Output the [X, Y] coordinate of the center of the cell containing the given text.  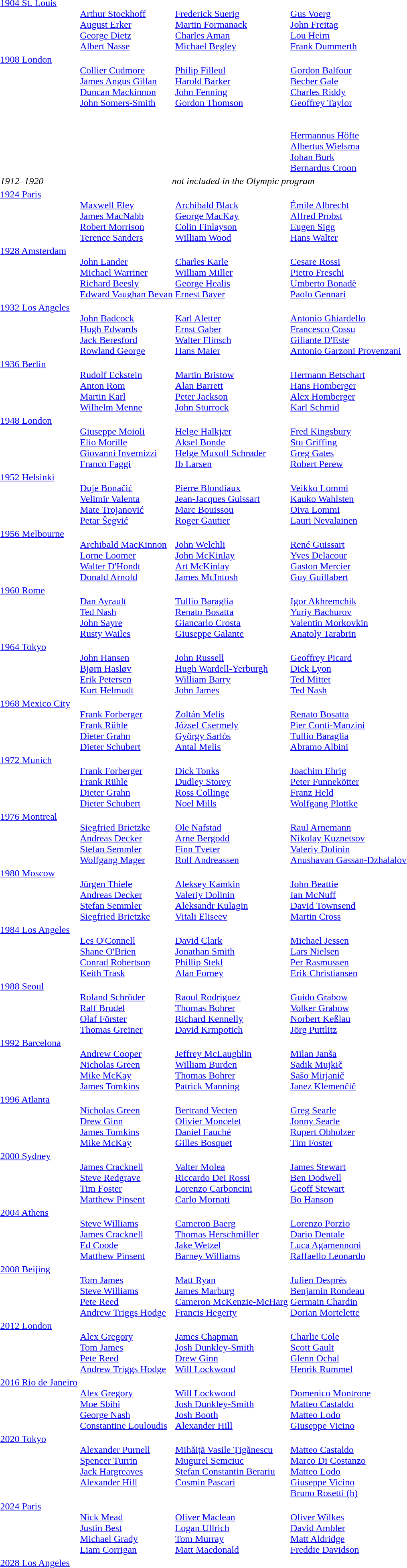
Helge HalkjærAksel BondeHelge Muxoll SchrøderIb Larsen [231, 442]
John HansenBjørn HasløvErik PetersenKurt Helmudt [126, 668]
Rudolf EcksteinAnton RomMartin KarlWilhelm Menne [126, 386]
Steve WilliamsJames CracknellEd CoodeMatthew Pinsent [126, 1234]
John RussellHugh Wardell-YerburghWilliam BarryJohn James [231, 668]
Martin BristowAlan BarrettPeter JacksonJohn Sturrock [231, 386]
Pierre BlondiauxJean-Jacques GuissartMarc BouissouRoger Gautier [231, 499]
Charles KarleWilliam MillerGeorge HealisErnest Bayer [231, 272]
John WelchliJohn McKinlayArt McKinlayJames McIntosh [231, 555]
Dick TonksDudley StoreyRoss CollingeNoel Mills [231, 782]
Alex GregoryMoe SbihiGeorge NashConstantine Louloudis [126, 1404]
Raoul RodriguezThomas BohrerRichard KennellyDavid Krmpotich [231, 1008]
Aleksey KamkinValeriy DolininAleksandr KulaginVitali Eliseev [231, 895]
Oliver MacleanLogan UllrichTom MurrayMatt Macdonald [231, 1528]
Karl AletterErnst GaberWalter FlinschHans Maier [231, 329]
Ole NafstadArne BergoddFinn TveterRolf Andreassen [231, 838]
Nick MeadJustin BestMichael GradyLiam Corrigan [126, 1528]
Collier CudmoreJames Angus GillanDuncan MackinnonJohn Somers-Smith [126, 114]
Maxwell EleyJames MacNabbRobert MorrisonTerence Sanders [126, 216]
Jürgen ThieleAndreas DeckerStefan SemmlerSiegfried Brietzke [126, 895]
Cameron BaergThomas HerschmillerJake WetzelBarney Williams [231, 1234]
James CracknellSteve RedgraveTim FosterMatthew Pinsent [126, 1178]
Alex GregoryTom JamesPete ReedAndrew Triggs Hodge [126, 1347]
Tullio BaragliaRenato BosattaGiancarlo CrostaGiuseppe Galante [231, 612]
John LanderMichael WarrinerRichard BeeslyEdward Vaughan Bevan [126, 272]
Nicholas GreenDrew GinnJames TomkinsMike McKay [126, 1121]
Bertrand VectenOlivier MonceletDaniel FauchéGilles Bosquet [231, 1121]
Jeffrey McLaughlinWilliam BurdenThomas BohrerPatrick Manning [231, 1064]
Philip FilleulHarold BarkerJohn FenningGordon Thomson [231, 114]
John BadcockHugh EdwardsJack BeresfordRowland George [126, 329]
Andrew CooperNicholas GreenMike McKayJames Tomkins [126, 1064]
Tom JamesSteve WilliamsPete ReedAndrew Triggs Hodge [126, 1291]
Dan AyraultTed NashJohn SayreRusty Wailes [126, 612]
Siegfried BrietzkeAndreas DeckerStefan SemmlerWolfgang Mager [126, 838]
David ClarkJonathan SmithPhillip SteklAlan Forney [231, 951]
Will LockwoodJosh Dunkley-SmithJosh BoothAlexander Hill [231, 1404]
Roland SchröderRalf BrudelOlaf FörsterThomas Greiner [126, 1008]
Alexander PurnellSpencer TurrinJack HargreavesAlexander Hill [126, 1466]
Archibald MacKinnonLorne LoomerWalter D'HondtDonald Arnold [126, 555]
Matt RyanJames MarburgCameron McKenzie-McHargFrancis Hegerty [231, 1291]
Mihăiță Vasile ȚigănescuMugurel SemciucȘtefan Constantin BerariuCosmin Pascari [231, 1466]
Zoltán MelisJózsef CsermelyGyörgy SarlósAntal Melis [231, 725]
Giuseppe MoioliElio MorilleGiovanni InvernizziFranco Faggi [126, 442]
Duje BonačićVelimir ValentaMate TrojanovićPetar Šegvić [126, 499]
Les O'ConnellShane O'BrienConrad RobertsonKeith Trask [126, 951]
Archibald BlackGeorge MacKayColin FinlaysonWilliam Wood [231, 216]
James ChapmanJosh Dunkley-SmithDrew GinnWill Lockwood [231, 1347]
Valter MoleaRiccardo Dei RossiLorenzo Carboncini Carlo Mornati [231, 1178]
